Return [X, Y] of the center of cell containing provided text 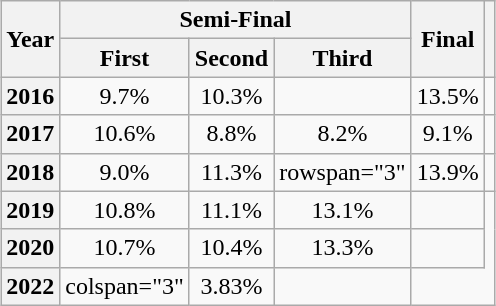
13.1% [343, 210]
Second [231, 58]
10.6% [125, 134]
First [125, 58]
9.1% [448, 134]
11.1% [231, 210]
13.9% [448, 172]
2019 [30, 210]
2020 [30, 248]
2016 [30, 96]
10.3% [231, 96]
8.8% [231, 134]
Semi-Final [236, 20]
10.7% [125, 248]
11.3% [231, 172]
2018 [30, 172]
9.0% [125, 172]
colspan="3" [125, 286]
Third [343, 58]
Final [448, 39]
13.3% [343, 248]
2022 [30, 286]
13.5% [448, 96]
Year [30, 39]
10.4% [231, 248]
2017 [30, 134]
3.83% [231, 286]
9.7% [125, 96]
rowspan="3" [343, 172]
10.8% [125, 210]
8.2% [343, 134]
